Search for the cell housing the specified text and yield its [X, Y] center coordinate. 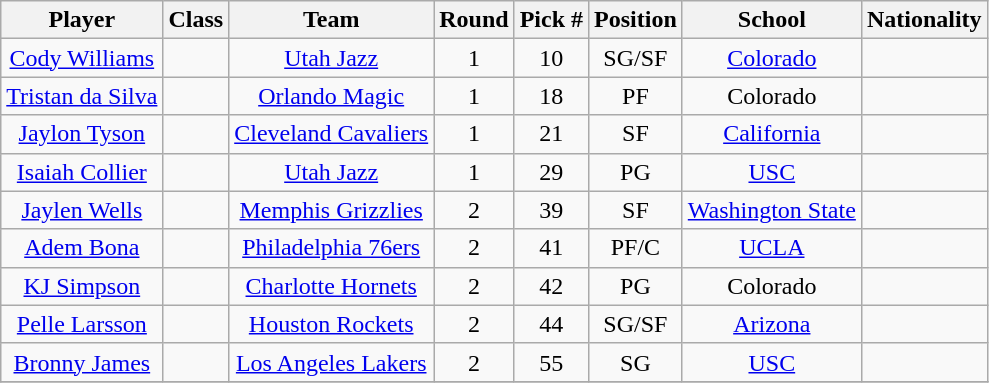
Round [474, 20]
41 [551, 248]
Class [196, 20]
Adem Bona [82, 248]
18 [551, 96]
Los Angeles Lakers [332, 362]
Memphis Grizzlies [332, 210]
Jaylon Tyson [82, 134]
Houston Rockets [332, 324]
PF/C [636, 248]
Cleveland Cavaliers [332, 134]
Orlando Magic [332, 96]
Team [332, 20]
Position [636, 20]
Cody Williams [82, 58]
55 [551, 362]
Charlotte Hornets [332, 286]
KJ Simpson [82, 286]
10 [551, 58]
42 [551, 286]
21 [551, 134]
Arizona [772, 324]
Tristan da Silva [82, 96]
Nationality [924, 20]
PF [636, 96]
SG [636, 362]
Player [82, 20]
School [772, 20]
Bronny James [82, 362]
Jaylen Wells [82, 210]
29 [551, 172]
Washington State [772, 210]
Pick # [551, 20]
Philadelphia 76ers [332, 248]
UCLA [772, 248]
Pelle Larsson [82, 324]
44 [551, 324]
California [772, 134]
39 [551, 210]
Isaiah Collier [82, 172]
